Search for the cell housing the specified text and yield its (X, Y) center coordinate. 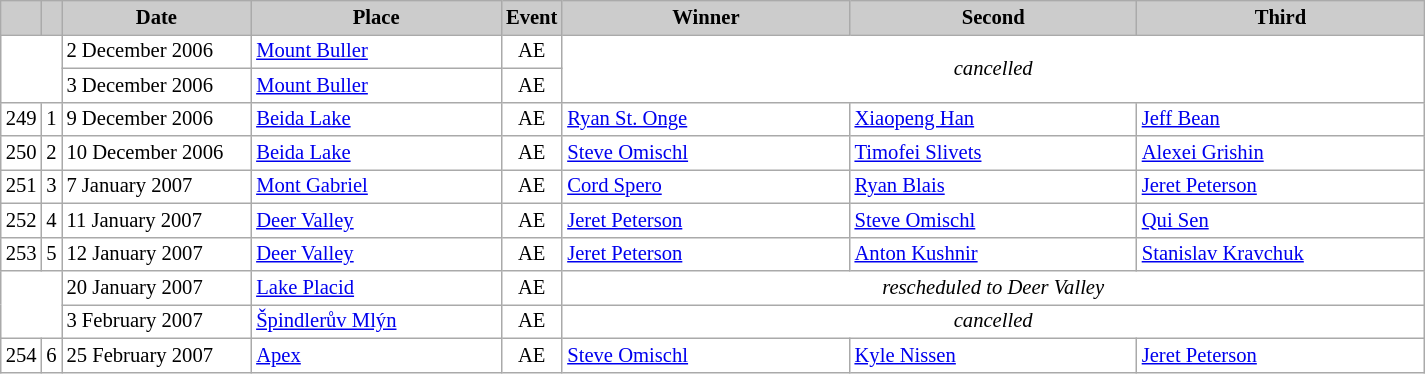
2 December 2006 (157, 51)
3 December 2006 (157, 85)
254 (22, 355)
2 (51, 153)
Event (532, 17)
rescheduled to Deer Valley (993, 287)
Winner (706, 17)
Second (994, 17)
Ryan St. Onge (706, 119)
25 February 2007 (157, 355)
Lake Placid (376, 287)
Xiaopeng Han (994, 119)
6 (51, 355)
Ryan Blais (994, 186)
12 January 2007 (157, 254)
Qui Sen (1280, 220)
Kyle Nissen (994, 355)
250 (22, 153)
1 (51, 119)
20 January 2007 (157, 287)
Date (157, 17)
Jeff Bean (1280, 119)
249 (22, 119)
Place (376, 17)
Mont Gabriel (376, 186)
Cord Spero (706, 186)
10 December 2006 (157, 153)
Anton Kushnir (994, 254)
Timofei Slivets (994, 153)
252 (22, 220)
Stanislav Kravchuk (1280, 254)
Alexei Grishin (1280, 153)
Third (1280, 17)
3 (51, 186)
253 (22, 254)
Apex (376, 355)
251 (22, 186)
4 (51, 220)
3 February 2007 (157, 321)
Špindlerův Mlýn (376, 321)
5 (51, 254)
9 December 2006 (157, 119)
11 January 2007 (157, 220)
7 January 2007 (157, 186)
